Pinpoint the cell where the given text exists, returning its (X, Y) midpoint coordinate. 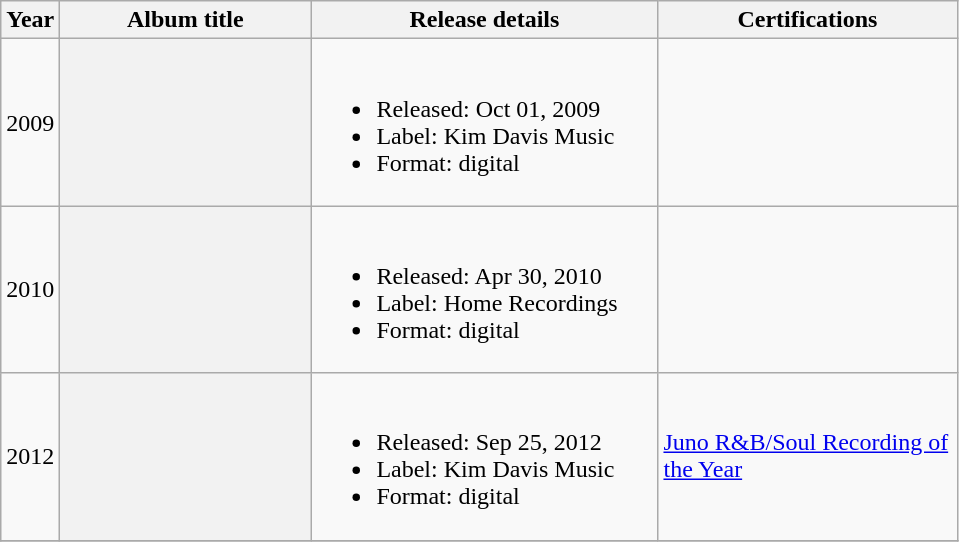
Album title (186, 20)
Juno R&B/Soul Recording of the Year (808, 456)
Released: Apr 30, 2010Label: Home RecordingsFormat: digital (484, 290)
Released: Sep 25, 2012Label: Kim Davis MusicFormat: digital (484, 456)
Year (30, 20)
Released: Oct 01, 2009Label: Kim Davis MusicFormat: digital (484, 122)
2009 (30, 122)
2012 (30, 456)
Certifications (808, 20)
2010 (30, 290)
Release details (484, 20)
